Determine the (x, y) coordinate at the center of the cell enclosing the given text.  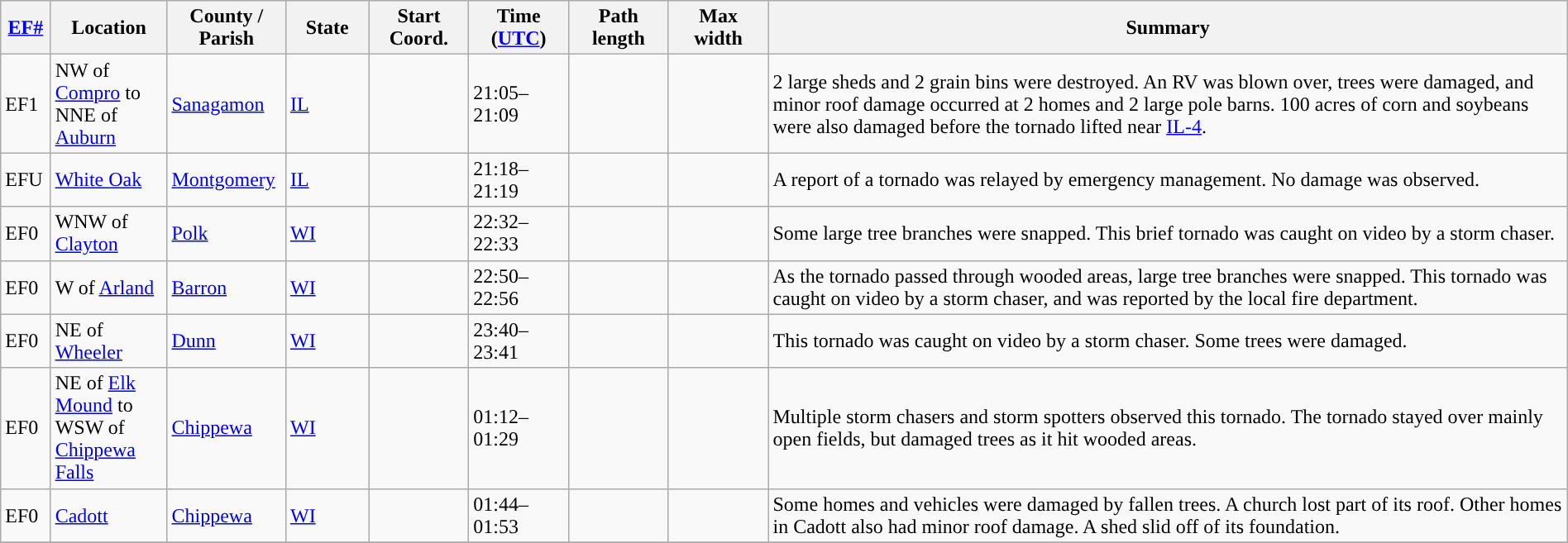
Location (109, 28)
A report of a tornado was relayed by emergency management. No damage was observed. (1168, 180)
Sanagamon (227, 104)
Some large tree branches were snapped. This brief tornado was caught on video by a storm chaser. (1168, 233)
Time (UTC) (519, 28)
County / Parish (227, 28)
Montgomery (227, 180)
Start Coord. (418, 28)
EFU (26, 180)
22:32–22:33 (519, 233)
21:18–21:19 (519, 180)
01:44–01:53 (519, 516)
Polk (227, 233)
EF# (26, 28)
Summary (1168, 28)
W of Arland (109, 288)
This tornado was caught on video by a storm chaser. Some trees were damaged. (1168, 341)
NE of Wheeler (109, 341)
Path length (619, 28)
State (327, 28)
Dunn (227, 341)
Barron (227, 288)
White Oak (109, 180)
Max width (718, 28)
Cadott (109, 516)
NE of Elk Mound to WSW of Chippewa Falls (109, 428)
21:05–21:09 (519, 104)
23:40–23:41 (519, 341)
WNW of Clayton (109, 233)
01:12–01:29 (519, 428)
22:50–22:56 (519, 288)
NW of Compro to NNE of Auburn (109, 104)
EF1 (26, 104)
